Pinpoint the cell where the given text exists, returning its [X, Y] midpoint coordinate. 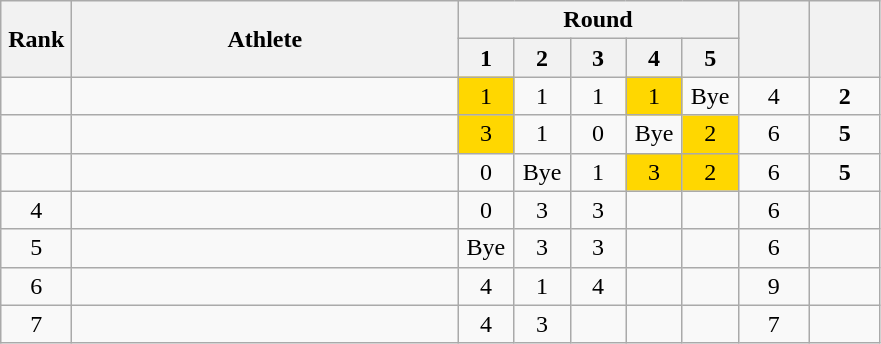
Rank [36, 39]
9 [774, 286]
Round [598, 20]
Athlete [265, 39]
